Find where the given text appears and provide that cell's center as (x, y) coordinate. 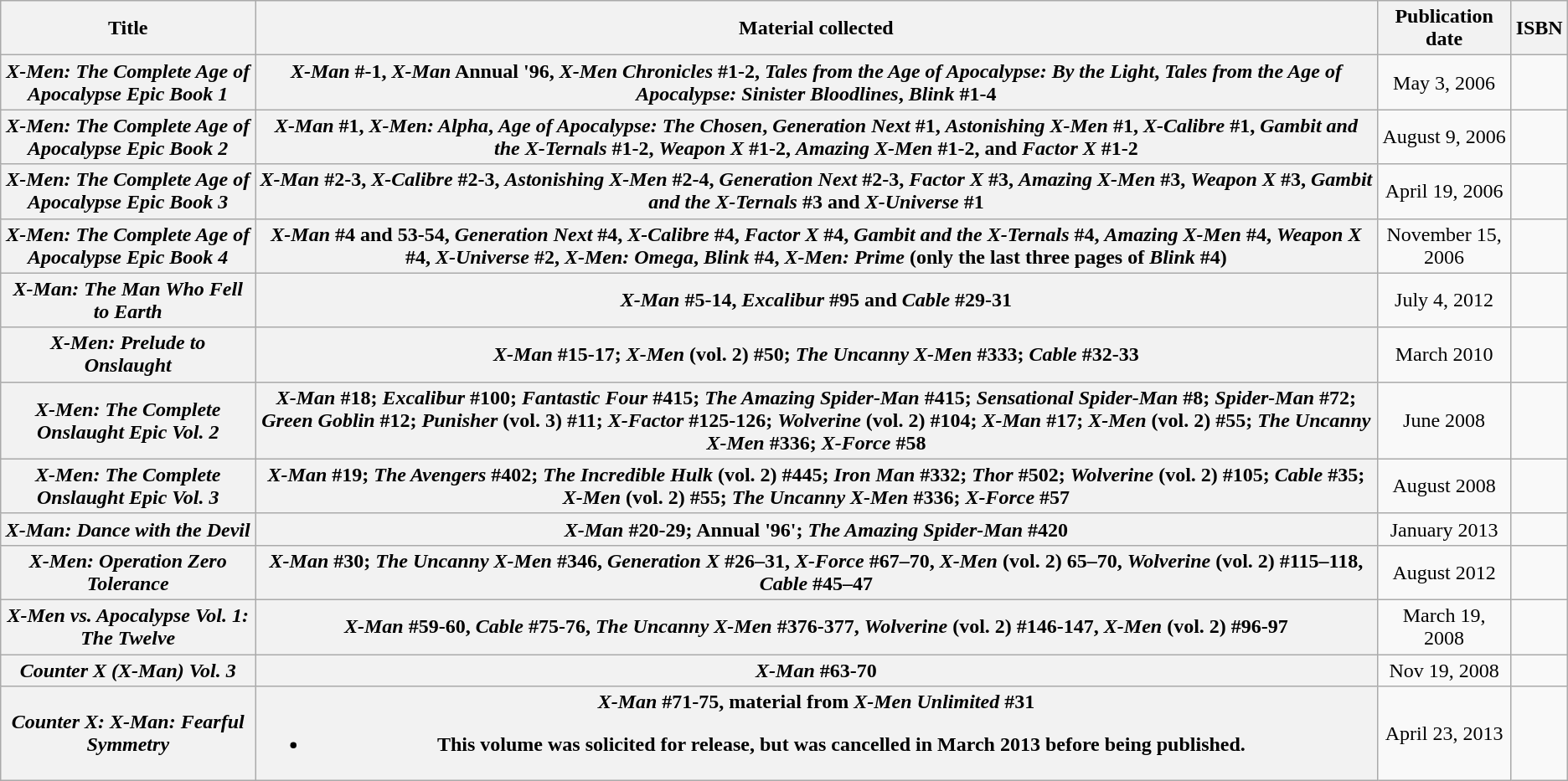
X-Man #30; The Uncanny X-Men #346, Generation X #26–31, X-Force #67–70, X-Men (vol. 2) 65–70, Wolverine (vol. 2) #115–118, Cable #45–47 (816, 573)
X-Men: Prelude to Onslaught (128, 355)
X-Men: The Complete Age of Apocalypse Epic Book 1 (128, 82)
X-Men: The Complete Age of Apocalypse Epic Book 3 (128, 191)
X-Man #59-60, Cable #75-76, The Uncanny X-Men #376-377, Wolverine (vol. 2) #146-147, X-Men (vol. 2) #96-97 (816, 626)
June 2008 (1444, 420)
April 23, 2013 (1444, 733)
X-Men: The Complete Onslaught Epic Vol. 2 (128, 420)
X-Man #20-29; Annual '96'; The Amazing Spider-Man #420 (816, 529)
X-Man: Dance with the Devil (128, 529)
X-Man #71-75, material from X-Men Unlimited #31This volume was solicited for release, but was cancelled in March 2013 before being published. (816, 733)
November 15, 2006 (1444, 246)
X-Men: Operation Zero Tolerance (128, 573)
January 2013 (1444, 529)
Publication date (1444, 28)
X-Man #63-70 (816, 671)
April 19, 2006 (1444, 191)
X-Man: The Man Who Fell to Earth (128, 300)
Title (128, 28)
ISBN (1540, 28)
X-Men: The Complete Age of Apocalypse Epic Book 2 (128, 137)
Material collected (816, 28)
X-Man #15-17; X-Men (vol. 2) #50; The Uncanny X-Men #333; Cable #32-33 (816, 355)
August 9, 2006 (1444, 137)
August 2008 (1444, 486)
July 4, 2012 (1444, 300)
Counter X (X-Man) Vol. 3 (128, 671)
Nov 19, 2008 (1444, 671)
X-Men: The Complete Onslaught Epic Vol. 3 (128, 486)
X-Men vs. Apocalypse Vol. 1: The Twelve (128, 626)
March 2010 (1444, 355)
X-Men: The Complete Age of Apocalypse Epic Book 4 (128, 246)
X-Man #5-14, Excalibur #95 and Cable #29-31 (816, 300)
May 3, 2006 (1444, 82)
March 19, 2008 (1444, 626)
August 2012 (1444, 573)
Counter X: X-Man: Fearful Symmetry (128, 733)
